Find where the given text appears and provide that cell's center as [x, y] coordinate. 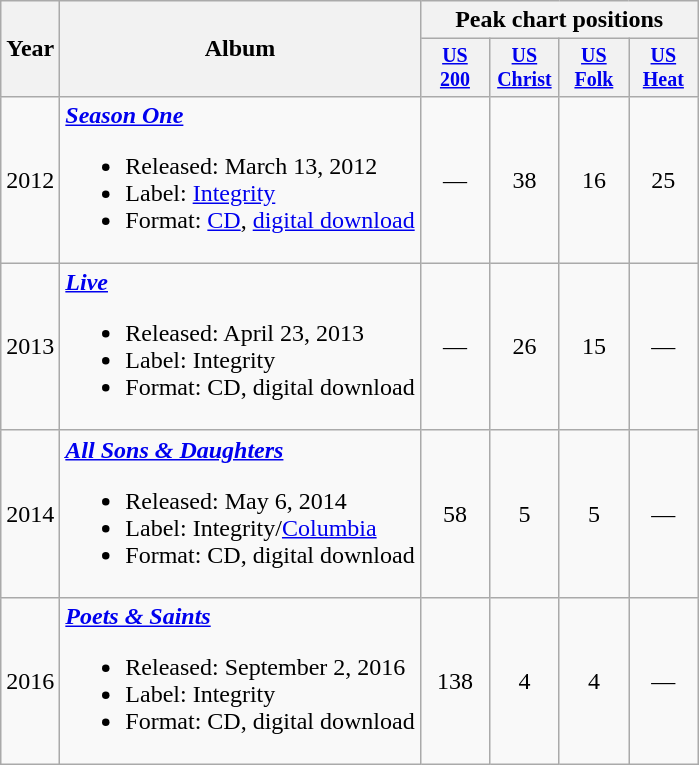
US200 [454, 68]
USChrist [524, 68]
138 [454, 680]
16 [594, 180]
38 [524, 180]
2012 [30, 180]
2016 [30, 680]
Season OneReleased: March 13, 2012Label: IntegrityFormat: CD, digital download [240, 180]
2014 [30, 514]
25 [664, 180]
15 [594, 346]
USHeat [664, 68]
2013 [30, 346]
LiveReleased: April 23, 2013Label: IntegrityFormat: CD, digital download [240, 346]
26 [524, 346]
Album [240, 49]
All Sons & DaughtersReleased: May 6, 2014Label: Integrity/ColumbiaFormat: CD, digital download [240, 514]
Year [30, 49]
58 [454, 514]
Peak chart positions [559, 20]
USFolk [594, 68]
Poets & SaintsReleased: September 2, 2016Label: IntegrityFormat: CD, digital download [240, 680]
